Extract the (X, Y) coordinate from the center of the cell holding the provided text.  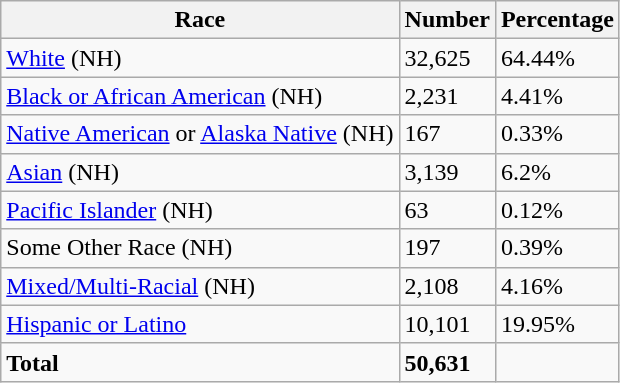
10,101 (447, 324)
50,631 (447, 362)
19.95% (557, 324)
32,625 (447, 58)
White (NH) (200, 58)
Some Other Race (NH) (200, 248)
0.39% (557, 248)
Total (200, 362)
4.41% (557, 96)
Number (447, 20)
64.44% (557, 58)
2,231 (447, 96)
6.2% (557, 172)
0.33% (557, 134)
Asian (NH) (200, 172)
4.16% (557, 286)
167 (447, 134)
Percentage (557, 20)
Race (200, 20)
Hispanic or Latino (200, 324)
197 (447, 248)
Mixed/Multi-Racial (NH) (200, 286)
3,139 (447, 172)
2,108 (447, 286)
Native American or Alaska Native (NH) (200, 134)
Pacific Islander (NH) (200, 210)
63 (447, 210)
0.12% (557, 210)
Black or African American (NH) (200, 96)
